Determine the [X, Y] coordinate at the center of the cell enclosing the given text.  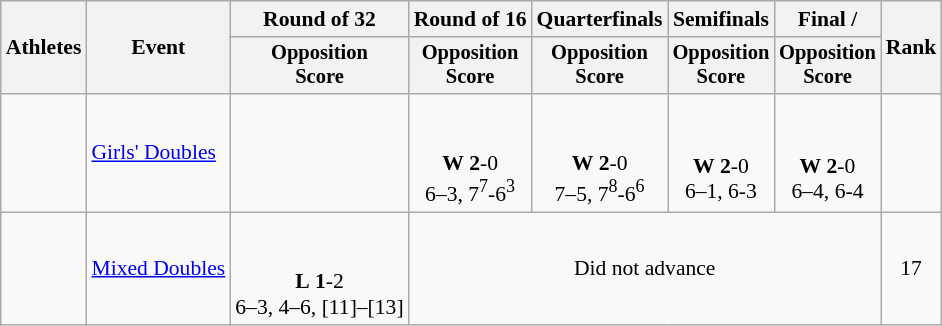
Mixed Doubles [158, 268]
17 [912, 268]
L 1-2 6–3, 4–6, [11]–[13] [319, 268]
Round of 32 [319, 19]
Did not advance [645, 268]
Round of 16 [470, 19]
Athletes [44, 48]
W 2-0 6–4, 6-4 [828, 153]
Semifinals [722, 19]
W 2-0 7–5, 78-66 [600, 153]
W 2-0 6–1, 6-3 [722, 153]
W 2-0 6–3, 77-63 [470, 153]
Quarterfinals [600, 19]
Rank [912, 48]
Event [158, 48]
Final / [828, 19]
Girls' Doubles [158, 153]
